Find where the given text appears and provide that cell's center as (X, Y) coordinate. 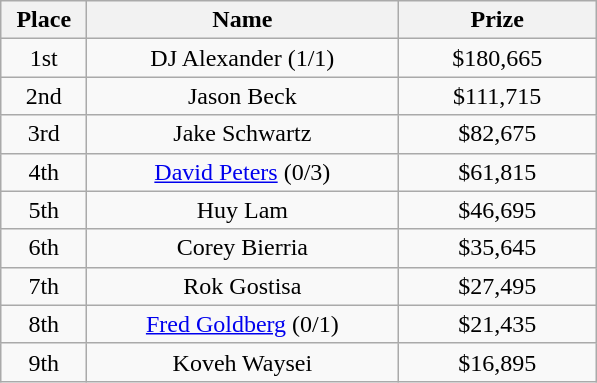
4th (44, 172)
6th (44, 248)
DJ Alexander (1/1) (242, 58)
$61,815 (498, 172)
$46,695 (498, 210)
Huy Lam (242, 210)
$21,435 (498, 324)
Rok Gostisa (242, 286)
7th (44, 286)
Place (44, 20)
Prize (498, 20)
1st (44, 58)
Koveh Waysei (242, 362)
Name (242, 20)
David Peters (0/3) (242, 172)
$82,675 (498, 134)
Jason Beck (242, 96)
Jake Schwartz (242, 134)
8th (44, 324)
$27,495 (498, 286)
$111,715 (498, 96)
$35,645 (498, 248)
2nd (44, 96)
9th (44, 362)
Corey Bierria (242, 248)
3rd (44, 134)
$16,895 (498, 362)
Fred Goldberg (0/1) (242, 324)
5th (44, 210)
$180,665 (498, 58)
